Extract the [X, Y] coordinate from the center of the cell holding the provided text.  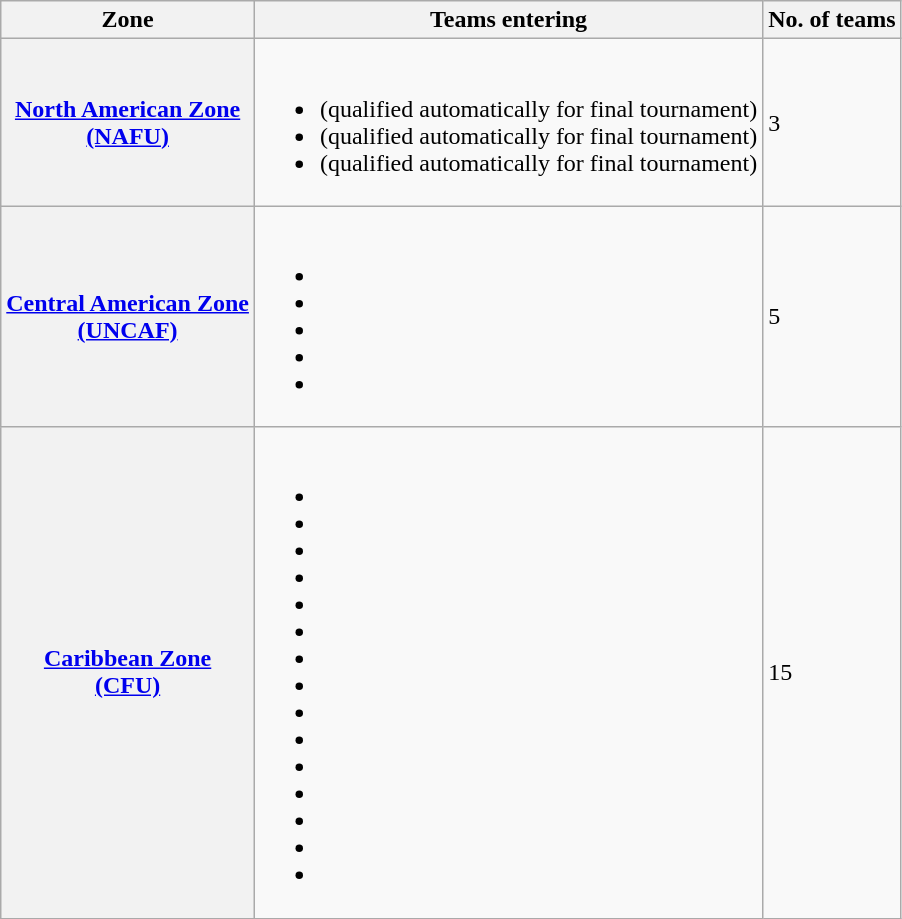
Zone [128, 20]
15 [832, 672]
3 [832, 122]
No. of teams [832, 20]
(qualified automatically for final tournament) (qualified automatically for final tournament) (qualified automatically for final tournament) [508, 122]
5 [832, 316]
North American Zone(NAFU) [128, 122]
Central American Zone(UNCAF) [128, 316]
Caribbean Zone(CFU) [128, 672]
Teams entering [508, 20]
